Output the [x, y] coordinate of the center of the cell containing the given text.  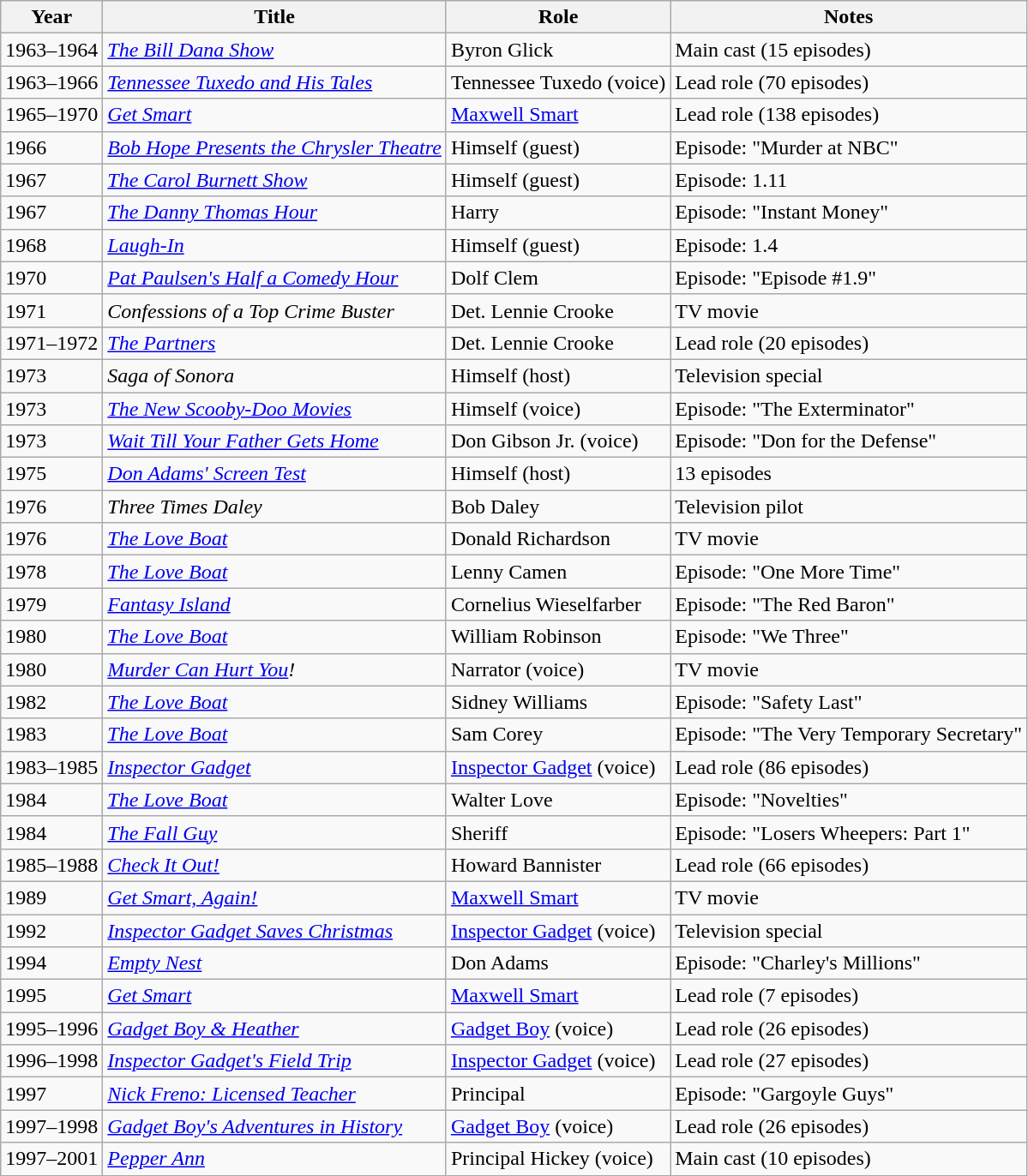
Howard Bannister [557, 865]
Cornelius Wieselfarber [557, 604]
Notes [849, 17]
Donald Richardson [557, 539]
Episode: "Murder at NBC" [849, 147]
Episode: "Charley's Millions" [849, 963]
1995 [51, 996]
Narrator (voice) [557, 669]
Tennessee Tuxedo and His Tales [274, 82]
Lead role (86 episodes) [849, 767]
1975 [51, 474]
Lead role (20 episodes) [849, 343]
1966 [51, 147]
Lead role (70 episodes) [849, 82]
1997 [51, 1094]
Check It Out! [274, 865]
Role [557, 17]
Tennessee Tuxedo (voice) [557, 82]
Principal Hickey (voice) [557, 1159]
Dolf Clem [557, 278]
1963–1964 [51, 50]
Nick Freno: Licensed Teacher [274, 1094]
Don Gibson Jr. (voice) [557, 441]
1983 [51, 735]
Don Adams' Screen Test [274, 474]
Year [51, 17]
1985–1988 [51, 865]
Episode: "Novelties" [849, 800]
Episode: "We Three" [849, 637]
Lead role (7 episodes) [849, 996]
1989 [51, 897]
1983–1985 [51, 767]
Murder Can Hurt You! [274, 669]
Bob Daley [557, 507]
The Danny Thomas Hour [274, 213]
Saga of Sonora [274, 375]
Laugh-In [274, 245]
1978 [51, 572]
Sam Corey [557, 735]
Don Adams [557, 963]
Episode: "Gargoyle Guys" [849, 1094]
Episode: 1.11 [849, 180]
1997–2001 [51, 1159]
Television pilot [849, 507]
1997–1998 [51, 1126]
Walter Love [557, 800]
1965–1970 [51, 115]
Wait Till Your Father Gets Home [274, 441]
Episode: "Losers Wheepers: Part 1" [849, 832]
1996–1998 [51, 1061]
13 episodes [849, 474]
The Bill Dana Show [274, 50]
Fantasy Island [274, 604]
1968 [51, 245]
Episode: "Instant Money" [849, 213]
Pat Paulsen's Half a Comedy Hour [274, 278]
1992 [51, 930]
1982 [51, 702]
Sheriff [557, 832]
Gadget Boy & Heather [274, 1029]
Gadget Boy's Adventures in History [274, 1126]
1994 [51, 963]
1971 [51, 310]
Pepper Ann [274, 1159]
Empty Nest [274, 963]
1995–1996 [51, 1029]
Get Smart, Again! [274, 897]
The New Scooby-Doo Movies [274, 409]
Episode: "Don for the Defense" [849, 441]
Harry [557, 213]
Episode: "The Exterminator" [849, 409]
Title [274, 17]
Inspector Gadget [274, 767]
The Partners [274, 343]
Lenny Camen [557, 572]
Episode: "Safety Last" [849, 702]
Byron Glick [557, 50]
Episode: "One More Time" [849, 572]
Lead role (66 episodes) [849, 865]
Episode: "The Red Baron" [849, 604]
Main cast (10 episodes) [849, 1159]
Main cast (15 episodes) [849, 50]
Principal [557, 1094]
Bob Hope Presents the Chrysler Theatre [274, 147]
Inspector Gadget Saves Christmas [274, 930]
1963–1966 [51, 82]
Confessions of a Top Crime Buster [274, 310]
The Carol Burnett Show [274, 180]
Inspector Gadget's Field Trip [274, 1061]
Sidney Williams [557, 702]
The Fall Guy [274, 832]
Lead role (138 episodes) [849, 115]
1970 [51, 278]
Three Times Daley [274, 507]
1971–1972 [51, 343]
1979 [51, 604]
Episode: 1.4 [849, 245]
Episode: "Episode #1.9" [849, 278]
Lead role (27 episodes) [849, 1061]
William Robinson [557, 637]
Himself (voice) [557, 409]
Episode: "The Very Temporary Secretary" [849, 735]
